Return the [X, Y] coordinate for the center point of the cell that contains the specified text.  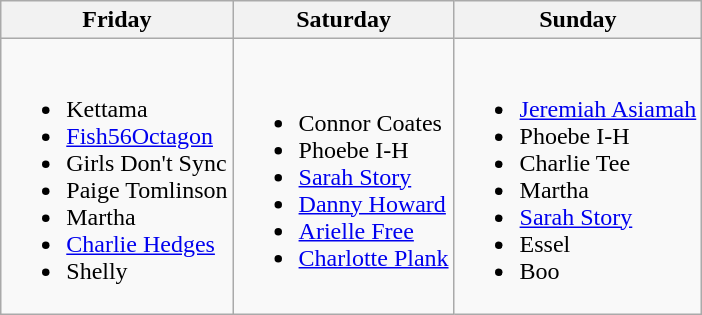
Jeremiah AsiamahPhoebe I-HCharlie TeeMarthaSarah StoryEsselBoo [578, 176]
Saturday [344, 20]
Friday [117, 20]
KettamaFish56OctagonGirls Don't SyncPaige TomlinsonMarthaCharlie HedgesShelly [117, 176]
Connor CoatesPhoebe I-HSarah StoryDanny HowardArielle FreeCharlotte Plank [344, 176]
Sunday [578, 20]
